For the text-containing cell, return its midpoint in (x, y) coordinate format. 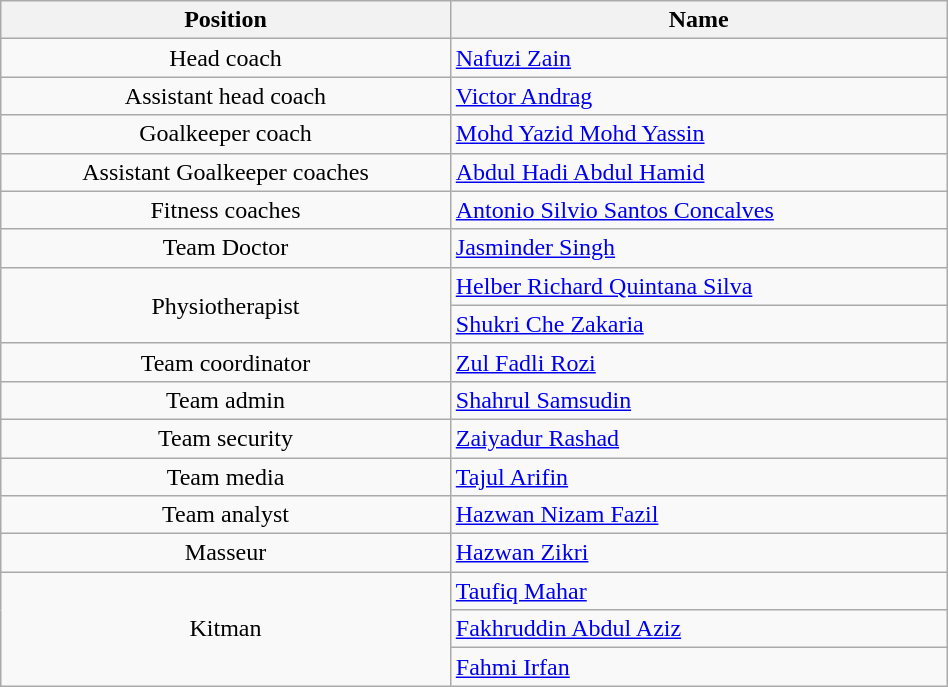
Fakhruddin Abdul Aziz (698, 629)
Fahmi Irfan (698, 667)
Head coach (226, 58)
Tajul Arifin (698, 477)
Hazwan Zikri (698, 553)
Goalkeeper coach (226, 134)
Zul Fadli Rozi (698, 362)
Shahrul Samsudin (698, 400)
Position (226, 20)
Team analyst (226, 515)
Physiotherapist (226, 305)
Zaiyadur Rashad (698, 438)
Fitness coaches (226, 210)
Name (698, 20)
Shukri Che Zakaria (698, 324)
Taufiq Mahar (698, 591)
Kitman (226, 629)
Assistant head coach (226, 96)
Assistant Goalkeeper coaches (226, 172)
Victor Andrag (698, 96)
Masseur (226, 553)
Team media (226, 477)
Team Doctor (226, 248)
Team coordinator (226, 362)
Helber Richard Quintana Silva (698, 286)
Mohd Yazid Mohd Yassin (698, 134)
Abdul Hadi Abdul Hamid (698, 172)
Team security (226, 438)
Team admin (226, 400)
Nafuzi Zain (698, 58)
Antonio Silvio Santos Concalves (698, 210)
Hazwan Nizam Fazil (698, 515)
Jasminder Singh (698, 248)
